For the text-containing cell, return its midpoint in (x, y) coordinate format. 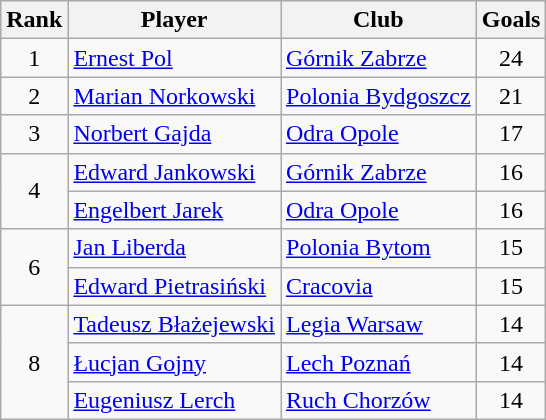
4 (34, 191)
24 (511, 58)
Jan Liberda (174, 248)
Ernest Pol (174, 58)
Norbert Gajda (174, 134)
3 (34, 134)
1 (34, 58)
Edward Jankowski (174, 172)
8 (34, 362)
17 (511, 134)
Goals (511, 20)
Rank (34, 20)
Polonia Bydgoszcz (378, 96)
Cracovia (378, 286)
21 (511, 96)
Polonia Bytom (378, 248)
Player (174, 20)
Lech Poznań (378, 362)
Łucjan Gojny (174, 362)
Club (378, 20)
Legia Warsaw (378, 324)
Marian Norkowski (174, 96)
Eugeniusz Lerch (174, 400)
2 (34, 96)
Tadeusz Błażejewski (174, 324)
Edward Pietrasiński (174, 286)
Ruch Chorzów (378, 400)
Engelbert Jarek (174, 210)
6 (34, 267)
